Return (X, Y) of the center of cell containing provided text 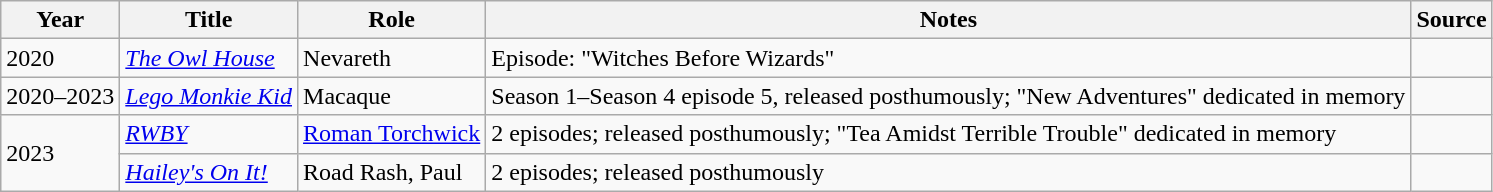
Roman Torchwick (392, 134)
Episode: "Witches Before Wizards" (948, 58)
2023 (60, 153)
Notes (948, 20)
Source (1452, 20)
2 episodes; released posthumously; "Tea Amidst Terrible Trouble" dedicated in memory (948, 134)
The Owl House (209, 58)
Year (60, 20)
2020 (60, 58)
Road Rash, Paul (392, 172)
RWBY (209, 134)
2020–2023 (60, 96)
2 episodes; released posthumously (948, 172)
Lego Monkie Kid (209, 96)
Title (209, 20)
Season 1–Season 4 episode 5, released posthumously; "New Adventures" dedicated in memory (948, 96)
Nevareth (392, 58)
Role (392, 20)
Macaque (392, 96)
Hailey's On It! (209, 172)
